From the cell containing the given text, extract its center point as (x, y) coordinate. 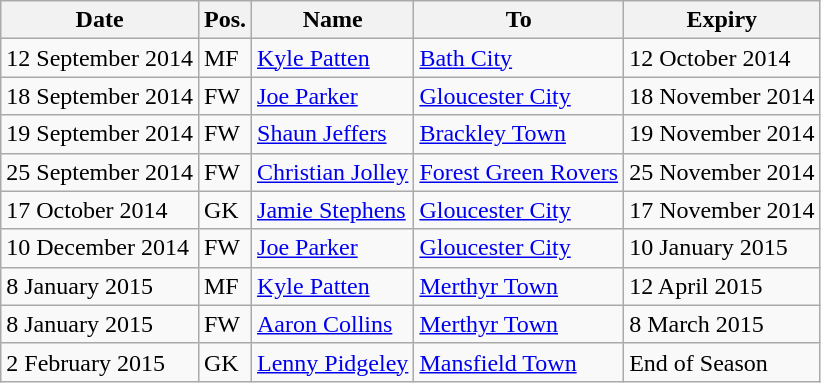
2 February 2015 (100, 362)
10 January 2015 (722, 248)
25 November 2014 (722, 172)
18 September 2014 (100, 96)
Brackley Town (519, 134)
17 October 2014 (100, 210)
Bath City (519, 58)
Christian Jolley (333, 172)
Date (100, 20)
Mansfield Town (519, 362)
25 September 2014 (100, 172)
Forest Green Rovers (519, 172)
8 March 2015 (722, 324)
Jamie Stephens (333, 210)
Shaun Jeffers (333, 134)
End of Season (722, 362)
Aaron Collins (333, 324)
18 November 2014 (722, 96)
10 December 2014 (100, 248)
17 November 2014 (722, 210)
To (519, 20)
Expiry (722, 20)
12 April 2015 (722, 286)
Pos. (224, 20)
19 September 2014 (100, 134)
12 September 2014 (100, 58)
12 October 2014 (722, 58)
Lenny Pidgeley (333, 362)
Name (333, 20)
19 November 2014 (722, 134)
